Determine the [X, Y] coordinate at the center of the cell enclosing the given text.  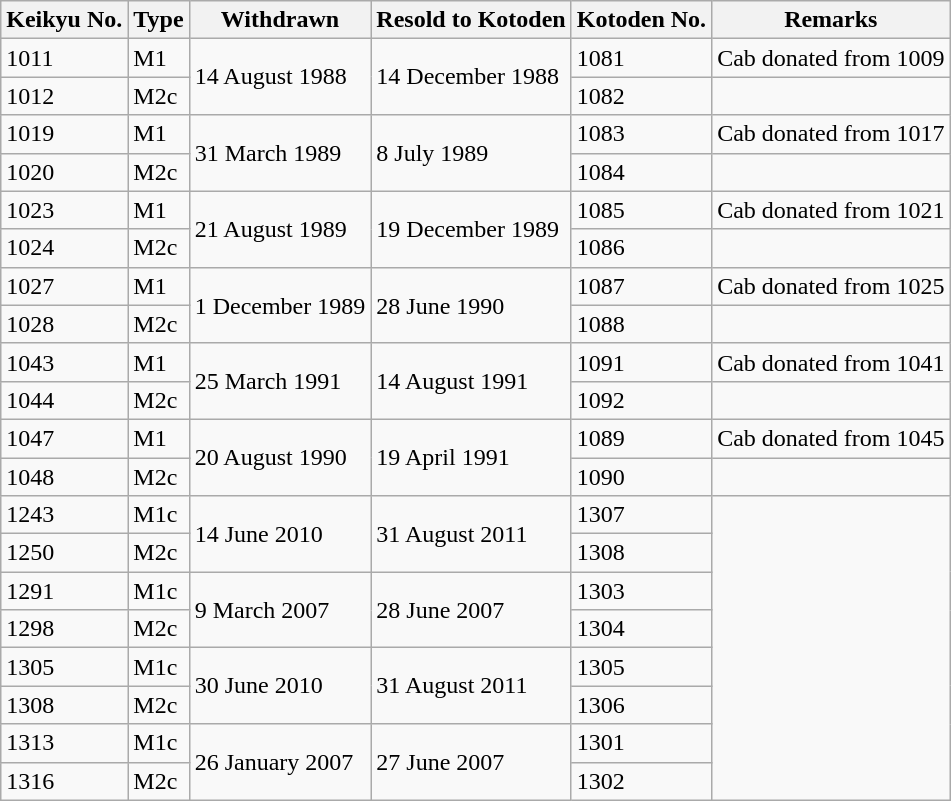
1043 [64, 362]
25 March 1991 [280, 381]
1291 [64, 591]
1088 [641, 324]
1047 [64, 438]
1012 [64, 96]
Withdrawn [280, 20]
1090 [641, 477]
1011 [64, 58]
Keikyu No. [64, 20]
20 August 1990 [280, 457]
Remarks [831, 20]
1316 [64, 781]
Resold to Kotoden [471, 20]
1084 [641, 172]
1024 [64, 248]
21 August 1989 [280, 229]
1301 [641, 743]
Cab donated from 1041 [831, 362]
1044 [64, 400]
28 June 2007 [471, 610]
1243 [64, 515]
1302 [641, 781]
1303 [641, 591]
8 July 1989 [471, 153]
14 December 1988 [471, 77]
1 December 1989 [280, 305]
Cab donated from 1009 [831, 58]
1089 [641, 438]
27 June 2007 [471, 762]
1304 [641, 629]
1307 [641, 515]
Cab donated from 1025 [831, 286]
1087 [641, 286]
1083 [641, 134]
1092 [641, 400]
30 June 2010 [280, 686]
1028 [64, 324]
28 June 1990 [471, 305]
1023 [64, 210]
14 August 1988 [280, 77]
1020 [64, 172]
Type [158, 20]
1027 [64, 286]
19 April 1991 [471, 457]
Cab donated from 1045 [831, 438]
1019 [64, 134]
1313 [64, 743]
9 March 2007 [280, 610]
1081 [641, 58]
1306 [641, 705]
14 August 1991 [471, 381]
14 June 2010 [280, 534]
Cab donated from 1017 [831, 134]
1250 [64, 553]
1091 [641, 362]
1298 [64, 629]
Kotoden No. [641, 20]
1086 [641, 248]
26 January 2007 [280, 762]
1082 [641, 96]
31 March 1989 [280, 153]
Cab donated from 1021 [831, 210]
1048 [64, 477]
1085 [641, 210]
19 December 1989 [471, 229]
